Return the [x, y] coordinate for the center point of the cell that contains the specified text.  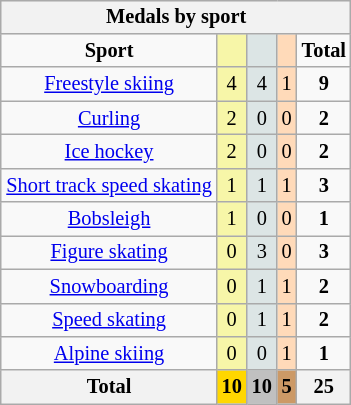
Freestyle skiing [108, 84]
Snowboarding [108, 286]
25 [324, 387]
Figure skating [108, 253]
Short track speed skating [108, 185]
9 [324, 84]
5 [287, 387]
Bobsleigh [108, 219]
Ice hockey [108, 152]
Medals by sport [176, 17]
Sport [108, 51]
Alpine skiing [108, 354]
Speed skating [108, 320]
Curling [108, 118]
